Return [x, y] of the center of cell containing provided text 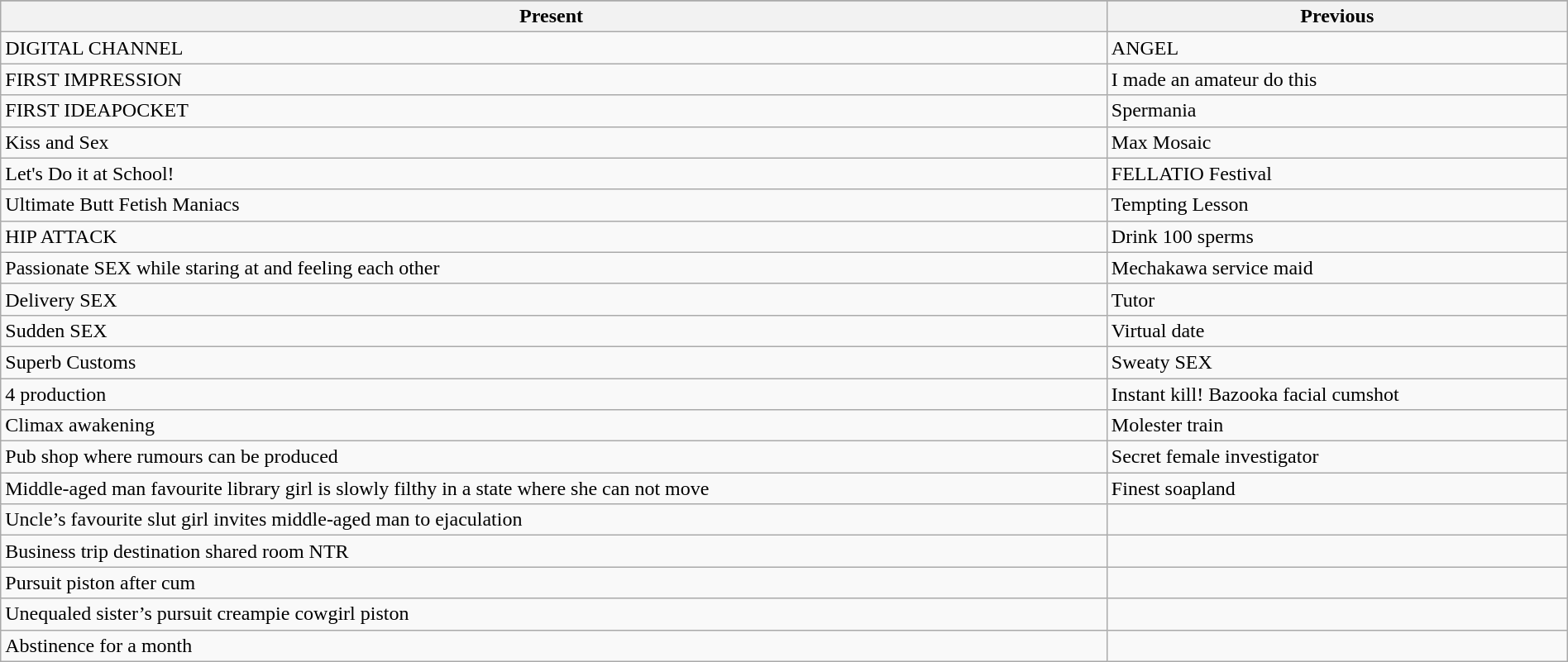
ANGEL [1336, 48]
Tutor [1336, 299]
Abstinence for a month [554, 645]
HIP ATTACK [554, 236]
Sweaty SEX [1336, 362]
Finest soapland [1336, 488]
Let's Do it at School! [554, 174]
Superb Customs [554, 362]
Delivery SEX [554, 299]
Spermania [1336, 111]
Max Mosaic [1336, 142]
Ultimate Butt Fetish Maniacs [554, 205]
DIGITAL CHANNEL [554, 48]
Passionate SEX while staring at and feeling each other [554, 268]
Drink 100 sperms [1336, 236]
I made an amateur do this [1336, 79]
Previous [1336, 17]
Unequaled sister’s pursuit creampie cowgirl piston [554, 614]
Virtual date [1336, 331]
4 production [554, 394]
Secret female investigator [1336, 457]
Business trip destination shared room NTR [554, 551]
Climax awakening [554, 426]
Pursuit piston after cum [554, 583]
Sudden SEX [554, 331]
Present [554, 17]
Tempting Lesson [1336, 205]
FIRST IDEAPOCKET [554, 111]
Kiss and Sex [554, 142]
FELLATIO Festival [1336, 174]
Middle-aged man favourite library girl is slowly filthy in a state where she can not move [554, 488]
FIRST IMPRESSION [554, 79]
Mechakawa service maid [1336, 268]
Molester train [1336, 426]
Instant kill! Bazooka facial cumshot [1336, 394]
Pub shop where rumours can be produced [554, 457]
Uncle’s favourite slut girl invites middle-aged man to ejaculation [554, 520]
